Return the (X, Y) coordinate for the center point of the cell that contains the specified text.  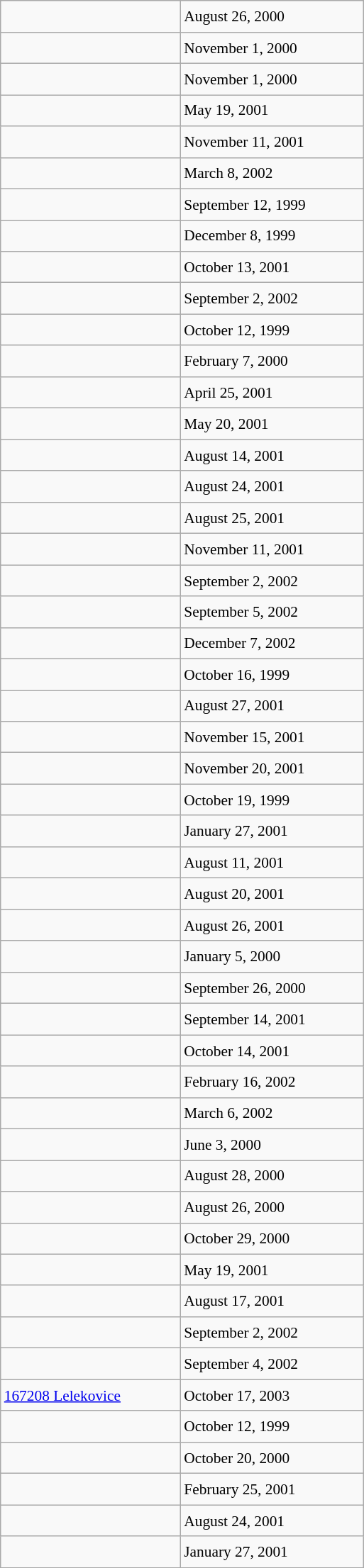
November 15, 2001 (272, 737)
February 16, 2002 (272, 1082)
April 25, 2001 (272, 393)
September 12, 1999 (272, 204)
March 6, 2002 (272, 1113)
June 3, 2000 (272, 1144)
September 26, 2000 (272, 987)
October 29, 2000 (272, 1238)
February 7, 2000 (272, 361)
August 11, 2001 (272, 863)
February 25, 2001 (272, 1489)
October 14, 2001 (272, 1051)
August 28, 2000 (272, 1176)
March 8, 2002 (272, 173)
October 20, 2000 (272, 1457)
August 27, 2001 (272, 706)
August 17, 2001 (272, 1301)
December 7, 2002 (272, 643)
May 20, 2001 (272, 424)
August 26, 2001 (272, 925)
October 17, 2003 (272, 1395)
September 14, 2001 (272, 1019)
December 8, 1999 (272, 236)
August 20, 2001 (272, 894)
September 4, 2002 (272, 1364)
September 5, 2002 (272, 612)
August 14, 2001 (272, 455)
October 16, 1999 (272, 674)
January 5, 2000 (272, 956)
October 19, 1999 (272, 800)
October 13, 2001 (272, 267)
167208 Lelekovice (91, 1395)
August 25, 2001 (272, 517)
November 20, 2001 (272, 768)
